Pinpoint the cell where the given text exists, returning its (x, y) midpoint coordinate. 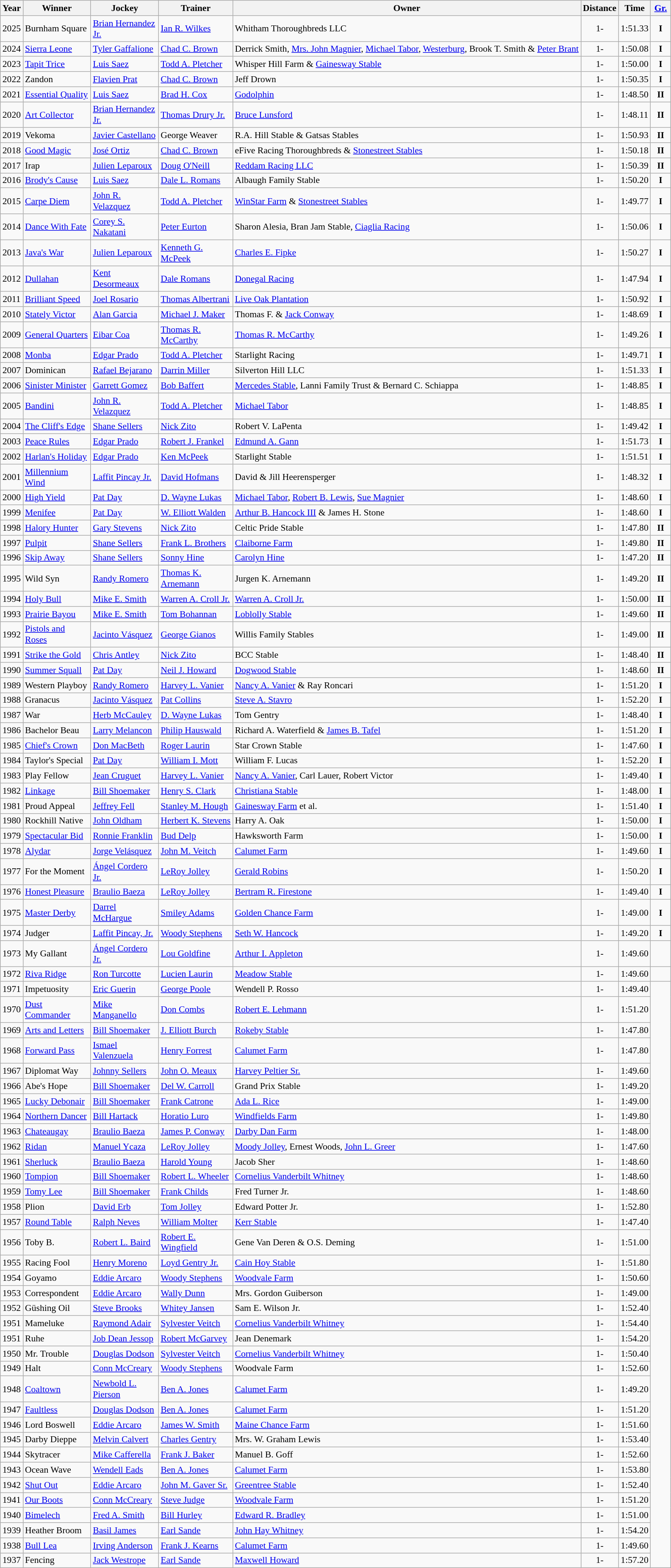
Ocean Wave (57, 1470)
Ridan (57, 1147)
Peter Eurton (196, 227)
General Quarters (57, 335)
1959 (12, 1192)
Chris Antley (125, 655)
1962 (12, 1147)
Doug O'Neill (196, 166)
Chief's Crown (57, 745)
Plion (57, 1207)
1997 (12, 543)
2004 (12, 427)
Essential Quality (57, 94)
Charles Gentry (196, 1440)
Ron Turcotte (125, 974)
Sharon Alesia, Bran Jam Stable, Ciaglia Racing (407, 227)
Tom Jolley (196, 1207)
Irap (57, 166)
Strike the Gold (57, 655)
1:51.51 (635, 457)
Impetuosity (57, 989)
1965 (12, 1101)
1:48.32 (635, 477)
Gainesway Farm et al. (407, 806)
1:50.06 (635, 227)
1:48.69 (635, 314)
1:50.40 (635, 1354)
Thomas Drury Jr. (196, 114)
John Oldham (125, 821)
Burnham Square (57, 29)
David Hofmans (196, 477)
1:53.80 (635, 1470)
Live Oak Plantation (407, 299)
Jeff Drown (407, 79)
Jean Cruguet (125, 776)
Ruhe (57, 1338)
Robert L. Wheeler (196, 1177)
Godolphin (407, 94)
1953 (12, 1293)
Correspondent (57, 1293)
Fencing (57, 1560)
Robert E. Lehmann (407, 1010)
Frank J. Baker (196, 1455)
1996 (12, 558)
Skip Away (57, 558)
Halt (57, 1369)
Wild Syn (57, 579)
Millennium Wind (57, 477)
Judger (57, 933)
1993 (12, 614)
1:50.39 (635, 166)
Javier Castellano (125, 136)
1943 (12, 1470)
Owner (407, 8)
Sinister Minister (57, 385)
Harold Young (196, 1162)
1:47.40 (635, 1222)
The Cliff's Edge (57, 427)
Job Dean Jessop (125, 1338)
Darrin Miller (196, 371)
Whisper Hill Farm & Gainesway Stable (407, 64)
Eric Guerin (125, 989)
1966 (12, 1086)
2016 (12, 180)
2007 (12, 371)
Mrs. W. Graham Lewis (407, 1440)
Ken McPeek (196, 457)
Lucien Laurin (196, 974)
1976 (12, 892)
Halory Hunter (57, 528)
Stanley M. Hough (196, 806)
Laffit Pincay, Jr. (125, 933)
Mercedes Stable, Lanni Family Trust & Bernard C. Schiappa (407, 385)
1946 (12, 1425)
Tompion (57, 1177)
Goyamo (57, 1278)
Year (12, 8)
2025 (12, 29)
Raymond Adair (125, 1324)
Mameluke (57, 1324)
Henry Forrest (196, 1050)
1:50.35 (635, 79)
Bill Hurley (196, 1515)
David Erb (125, 1207)
Thomas Albertrani (196, 299)
Jacob Sher (407, 1162)
Garrett Gomez (125, 385)
1985 (12, 745)
Robert L. Baird (125, 1243)
Fred A. Smith (125, 1515)
Windfields Farm (407, 1116)
Summer Squall (57, 670)
Mike Cafferella (125, 1455)
Henry S. Clark (196, 791)
2005 (12, 406)
Skytracer (57, 1455)
Bimelech (57, 1515)
2000 (12, 498)
Jack Westrope (125, 1560)
Stately Victor (57, 314)
Bachelor Beau (57, 731)
1:50.92 (635, 299)
1972 (12, 974)
Dale L. Romans (196, 180)
Edward Potter Jr. (407, 1207)
2014 (12, 227)
2024 (12, 49)
Harry A. Oak (407, 821)
Sonny Hine (196, 558)
1:52.80 (635, 1207)
Faultless (57, 1410)
Arthur I. Appleton (407, 954)
Michael Tabor, Robert B. Lewis, Sue Magnier (407, 498)
1968 (12, 1050)
Flavien Prat (125, 79)
1938 (12, 1546)
Jockey (125, 8)
1955 (12, 1263)
1973 (12, 954)
1980 (12, 821)
2002 (12, 457)
Rafael Bejarano (125, 371)
Bruce Lunsford (407, 114)
1:49.71 (635, 355)
Master Derby (57, 912)
1942 (12, 1485)
Steve Brooks (125, 1308)
José Ortiz (125, 150)
Java's War (57, 252)
1984 (12, 761)
1941 (12, 1500)
1992 (12, 634)
1999 (12, 513)
Thomas K. Arnemann (196, 579)
Winner (57, 8)
Carolyn Hine (407, 558)
1:47.20 (635, 558)
Maine Chance Farm (407, 1425)
1:48.11 (635, 114)
Shut Out (57, 1485)
Ronnie Franklin (125, 836)
Prairie Bayou (57, 614)
Bob Baffert (196, 385)
George Weaver (196, 136)
Irving Anderson (125, 1546)
John M. Veitch (196, 851)
Nancy A. Vanier & Ray Roncari (407, 685)
Eibar Coa (125, 335)
1948 (12, 1389)
Art Collector (57, 114)
Richard A. Waterfield & James B. Tafel (407, 731)
John Hay Whitney (407, 1530)
Alydar (57, 851)
Honest Pleasure (57, 892)
Philip Hauswald (196, 731)
High Yield (57, 498)
Gene Van Deren & O.S. Deming (407, 1243)
Mr. Trouble (57, 1354)
Coaltown (57, 1389)
Claiborne Farm (407, 543)
1958 (12, 1207)
Carpe Diem (57, 201)
Nancy A. Vanier, Carl Lauer, Robert Victor (407, 776)
Pistols and Roses (57, 634)
Sherluck (57, 1162)
2012 (12, 279)
Star Crown Stable (407, 745)
Lucky Debonair (57, 1101)
Bertram R. Firestone (407, 892)
Robert E. Wingfield (196, 1243)
Celtic Pride Stable (407, 528)
1977 (12, 872)
Thomas F. & Jack Conway (407, 314)
Steve Judge (196, 1500)
Ada L. Rice (407, 1101)
W. Elliott Walden (196, 513)
Peace Rules (57, 442)
1986 (12, 731)
Starlight Stable (407, 457)
Meadow Stable (407, 974)
2006 (12, 385)
My Gallant (57, 954)
eFive Racing Thoroughbreds & Stonestreet Stables (407, 150)
Abe's Hope (57, 1086)
Bill Hartack (125, 1116)
Neil J. Howard (196, 670)
Manuel Ycaza (125, 1147)
Arthur B. Hancock III & James H. Stone (407, 513)
War (57, 715)
2011 (12, 299)
Northern Dancer (57, 1116)
2017 (12, 166)
Zandon (57, 79)
James P. Conway (196, 1132)
1:47.94 (635, 279)
1954 (12, 1278)
James W. Smith (196, 1425)
1971 (12, 989)
1970 (12, 1010)
Alan Garcia (125, 314)
Michael Tabor (407, 406)
1:50.93 (635, 136)
1978 (12, 851)
1983 (12, 776)
J. Elliott Burch (196, 1030)
Roger Laurin (196, 745)
Granacus (57, 700)
William Molter (196, 1222)
1957 (12, 1222)
Gary Stevens (125, 528)
Wally Dunn (196, 1293)
1975 (12, 912)
2009 (12, 335)
Whitey Jansen (196, 1308)
Seth W. Hancock (407, 933)
1947 (12, 1410)
Cain Hoy Stable (407, 1263)
Frank Childs (196, 1192)
Proud Appeal (57, 806)
Lord Boswell (57, 1425)
1974 (12, 933)
Gerald Robins (407, 872)
Hawksworth Farm (407, 836)
Kent Desormeaux (125, 279)
1:49.26 (635, 335)
Ian R. Wilkes (196, 29)
Frank L. Brothers (196, 543)
2020 (12, 114)
Maxwell Howard (407, 1560)
Pat Collins (196, 700)
Toby B. (57, 1243)
Albaugh Family Stable (407, 180)
William I. Mott (196, 761)
Diplomat Way (57, 1071)
1982 (12, 791)
Arts and Letters (57, 1030)
Wendell P. Rosso (407, 989)
Play Fellow (57, 776)
Herb McCauley (125, 715)
2018 (12, 150)
Melvin Calvert (125, 1440)
Forward Pass (57, 1050)
Tom Gentry (407, 715)
Mike Manganello (125, 1010)
Greentree Stable (407, 1485)
1949 (12, 1369)
1979 (12, 836)
1:50.60 (635, 1278)
Bandini (57, 406)
1967 (12, 1071)
John O. Meaux (196, 1071)
1:48.50 (635, 94)
Rockhill Native (57, 821)
Dale Romans (196, 279)
2023 (12, 64)
1:50.08 (635, 49)
Newbold L. Pierson (125, 1389)
2019 (12, 136)
1:54.40 (635, 1324)
1991 (12, 655)
Taylor's Special (57, 761)
Racing Fool (57, 1263)
George Poole (196, 989)
Tyler Gaffalione (125, 49)
Robert J. Frankel (196, 442)
Trainer (196, 8)
Edward R. Bradley (407, 1515)
Distance (600, 8)
Dogwood Stable (407, 670)
Wendell Eads (125, 1470)
Donegal Racing (407, 279)
Don MacBeth (125, 745)
Fred Turner Jr. (407, 1192)
1:51.80 (635, 1263)
1990 (12, 670)
Rokeby Stable (407, 1030)
Pulpit (57, 543)
1945 (12, 1440)
BCC Stable (407, 655)
Lou Goldfine (196, 954)
Brody's Cause (57, 180)
George Gianos (196, 634)
Ralph Neves (125, 1222)
1981 (12, 806)
Darby Dieppe (57, 1440)
Herbert K. Stevens (196, 821)
Charles E. Fipke (407, 252)
1960 (12, 1177)
2008 (12, 355)
Western Playboy (57, 685)
Michael J. Maker (196, 314)
1:51.60 (635, 1425)
Holy Bull (57, 599)
Kerr Stable (407, 1222)
Christiana Stable (407, 791)
Monba (57, 355)
Bud Delp (196, 836)
1995 (12, 579)
Brilliant Speed (57, 299)
2013 (12, 252)
Jeffrey Fell (125, 806)
Gr. (661, 8)
Kenneth G. McPeek (196, 252)
Sierra Leone (57, 49)
Menifee (57, 513)
Derrick Smith, Mrs. John Magnier, Michael Tabor, Westerburg, Brook T. Smith & Peter Brant (407, 49)
1989 (12, 685)
1944 (12, 1455)
1956 (12, 1243)
1937 (12, 1560)
1969 (12, 1030)
1:51.40 (635, 806)
Loyd Gentry Jr. (196, 1263)
Round Table (57, 1222)
Jean Denemark (407, 1338)
1964 (12, 1116)
Jurgen K. Arnemann (407, 579)
Reddam Racing LLC (407, 166)
Edmund A. Gann (407, 442)
Grand Prix Stable (407, 1086)
Whitham Thoroughbreds LLC (407, 29)
Don Combs (196, 1010)
1988 (12, 700)
Jorge Velásquez (125, 851)
Ismael Valenzuela (125, 1050)
Robert V. LaPenta (407, 427)
Willis Family Stables (407, 634)
Darby Dan Farm (407, 1132)
Frank J. Kearns (196, 1546)
2021 (12, 94)
Horatio Luro (196, 1116)
2010 (12, 314)
Riva Ridge (57, 974)
1950 (12, 1354)
Silverton Hill LLC (407, 371)
Harlan's Holiday (57, 457)
Del W. Carroll (196, 1086)
1:51.73 (635, 442)
Starlight Racing (407, 355)
2015 (12, 201)
Henry Moreno (125, 1263)
Frank Catrone (196, 1101)
Chateaugay (57, 1132)
Joel Rosario (125, 299)
WinStar Farm & Stonestreet Stables (407, 201)
Mrs. Gordon Guiberson (407, 1293)
Heather Broom (57, 1530)
1:49.77 (635, 201)
Manuel B. Goff (407, 1455)
Linkage (57, 791)
Dust Commander (57, 1010)
Time (635, 8)
David & Jill Heerensperger (407, 477)
1994 (12, 599)
Bull Lea (57, 1546)
2022 (12, 79)
Brad H. Cox (196, 94)
1:53.40 (635, 1440)
Steve A. Stavro (407, 700)
1:57.20 (635, 1560)
Güshing Oil (57, 1308)
1987 (12, 715)
Dance With Fate (57, 227)
Golden Chance Farm (407, 912)
Laffit Pincay Jr. (125, 477)
Corey S. Nakatani (125, 227)
Our Boots (57, 1500)
Moody Jolley, Ernest Woods, John L. Greer (407, 1147)
1940 (12, 1515)
Johnny Sellers (125, 1071)
Tom Bohannan (196, 614)
Smiley Adams (196, 912)
Harvey Peltier Sr. (407, 1071)
Sam E. Wilson Jr. (407, 1308)
Loblolly Stable (407, 614)
1963 (12, 1132)
2003 (12, 442)
Good Magic (57, 150)
1952 (12, 1308)
John M. Gaver Sr. (196, 1485)
Larry Melancon (125, 731)
William F. Lucas (407, 761)
2001 (12, 477)
Tapit Trice (57, 64)
Spectacular Bid (57, 836)
Dullahan (57, 279)
Robert McGarvey (196, 1338)
1:50.18 (635, 150)
Darrel McHargue (125, 912)
1:49.42 (635, 427)
Tomy Lee (57, 1192)
1998 (12, 528)
Basil James (125, 1530)
For the Moment (57, 872)
1939 (12, 1530)
Vekoma (57, 136)
1961 (12, 1162)
R.A. Hill Stable & Gatsas Stables (407, 136)
Dominican (57, 371)
1:50.27 (635, 252)
